Scan for the cell matching the given text and deliver its (X, Y) coordinate at center. 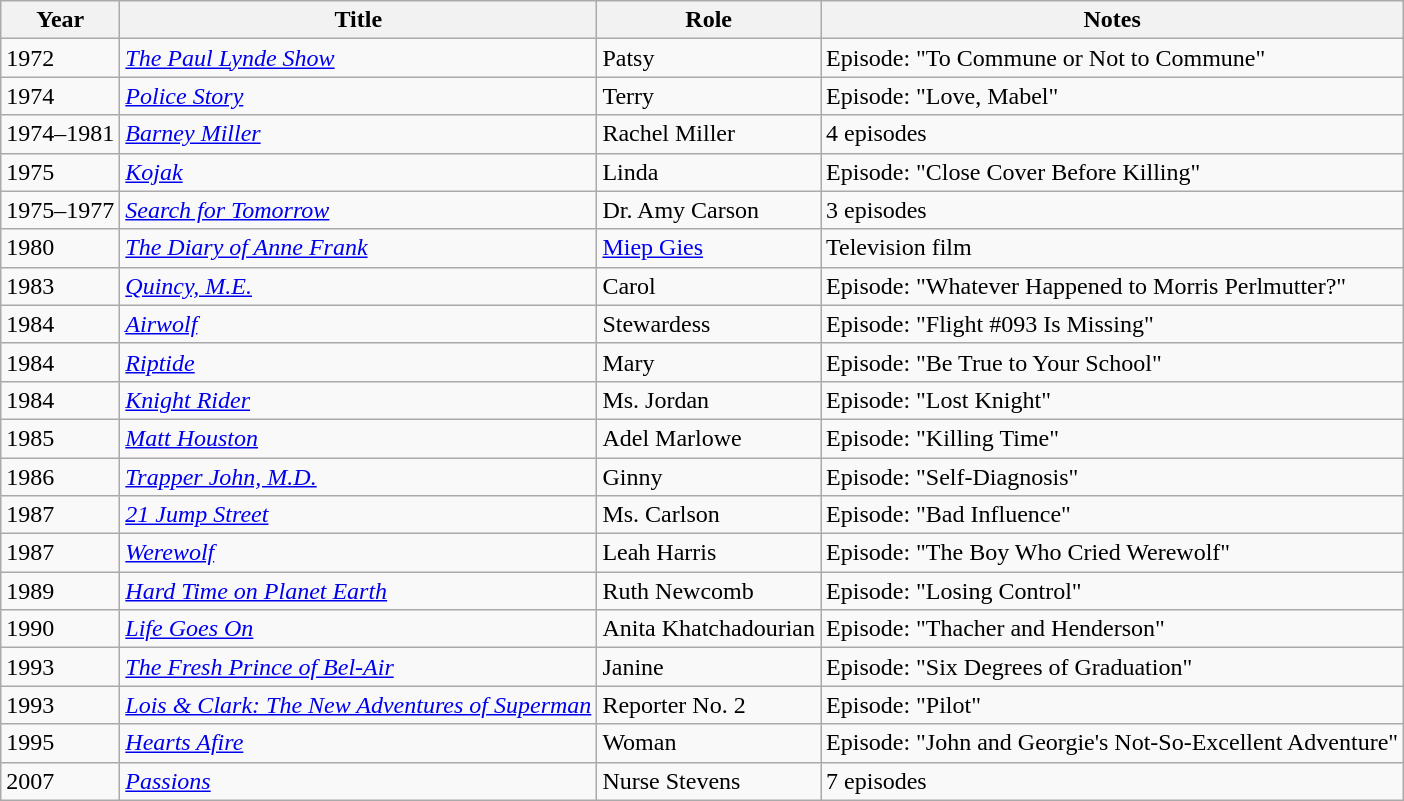
Search for Tomorrow (358, 210)
Ginny (709, 477)
Hard Time on Planet Earth (358, 591)
Mary (709, 362)
Episode: "Be True to Your School" (1112, 362)
1974 (60, 96)
1972 (60, 58)
Ruth Newcomb (709, 591)
Barney Miller (358, 134)
Lois & Clark: The New Adventures of Superman (358, 705)
Episode: "Whatever Happened to Morris Perlmutter?" (1112, 286)
Episode: "Self-Diagnosis" (1112, 477)
Episode: "To Commune or Not to Commune" (1112, 58)
Episode: "John and Georgie's Not-So-Excellent Adventure" (1112, 743)
1975–1977 (60, 210)
4 episodes (1112, 134)
Quincy, M.E. (358, 286)
Ms. Jordan (709, 400)
1989 (60, 591)
1995 (60, 743)
Stewardess (709, 324)
Knight Rider (358, 400)
Episode: "Pilot" (1112, 705)
Role (709, 20)
1980 (60, 248)
3 episodes (1112, 210)
Woman (709, 743)
2007 (60, 781)
Trapper John, M.D. (358, 477)
Episode: "Six Degrees of Graduation" (1112, 667)
Nurse Stevens (709, 781)
Miep Gies (709, 248)
Episode: "Flight #093 Is Missing" (1112, 324)
Episode: "Killing Time" (1112, 438)
Adel Marlowe (709, 438)
Anita Khatchadourian (709, 629)
Notes (1112, 20)
Patsy (709, 58)
Episode: "Bad Influence" (1112, 515)
Episode: "Losing Control" (1112, 591)
Hearts Afire (358, 743)
Passions (358, 781)
Year (60, 20)
Episode: "Thacher and Henderson" (1112, 629)
1985 (60, 438)
7 episodes (1112, 781)
The Diary of Anne Frank (358, 248)
Episode: "Lost Knight" (1112, 400)
Janine (709, 667)
Airwolf (358, 324)
1990 (60, 629)
Life Goes On (358, 629)
Episode: "Close Cover Before Killing" (1112, 172)
Rachel Miller (709, 134)
Episode: "Love, Mabel" (1112, 96)
21 Jump Street (358, 515)
Dr. Amy Carson (709, 210)
Matt Houston (358, 438)
Ms. Carlson (709, 515)
1986 (60, 477)
Terry (709, 96)
1975 (60, 172)
Police Story (358, 96)
Kojak (358, 172)
Episode: "The Boy Who Cried Werewolf" (1112, 553)
Leah Harris (709, 553)
Carol (709, 286)
1974–1981 (60, 134)
The Paul Lynde Show (358, 58)
Riptide (358, 362)
Linda (709, 172)
Reporter No. 2 (709, 705)
1983 (60, 286)
The Fresh Prince of Bel-Air (358, 667)
Werewolf (358, 553)
Television film (1112, 248)
Title (358, 20)
